Determine the (X, Y) coordinate at the center of the cell enclosing the given text.  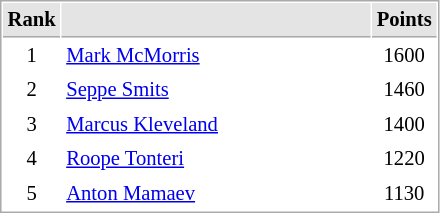
4 (32, 158)
5 (32, 194)
1130 (404, 194)
Rank (32, 20)
Roope Tonteri (216, 158)
1600 (404, 56)
2 (32, 90)
Anton Mamaev (216, 194)
Marcus Kleveland (216, 124)
1460 (404, 90)
1400 (404, 124)
1220 (404, 158)
1 (32, 56)
Points (404, 20)
Mark McMorris (216, 56)
3 (32, 124)
Seppe Smits (216, 90)
